Determine the [x, y] coordinate at the center of the cell enclosing the given text.  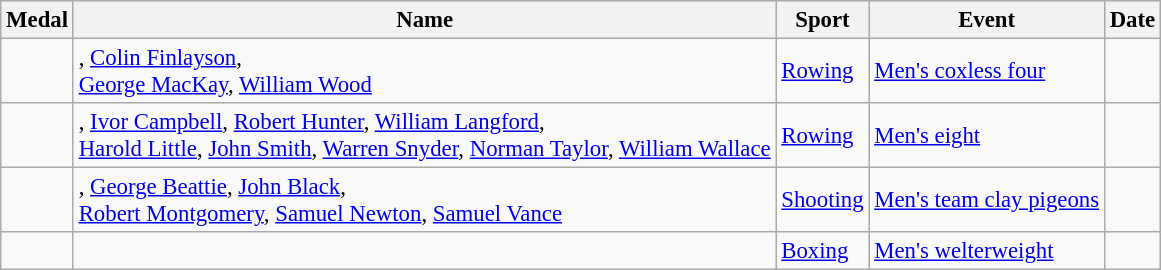
, George Beattie, John Black,Robert Montgomery, Samuel Newton, Samuel Vance [424, 200]
, Ivor Campbell, Robert Hunter, William Langford,Harold Little, John Smith, Warren Snyder, Norman Taylor, William Wallace [424, 136]
Men's team clay pigeons [987, 200]
Name [424, 20]
Men's welterweight [987, 251]
Date [1132, 20]
Medal [38, 20]
Shooting [822, 200]
, Colin Finlayson,George MacKay, William Wood [424, 72]
Boxing [822, 251]
Event [987, 20]
Men's coxless four [987, 72]
Men's eight [987, 136]
Sport [822, 20]
